Return the [X, Y] coordinate for the center point of the cell that contains the specified text.  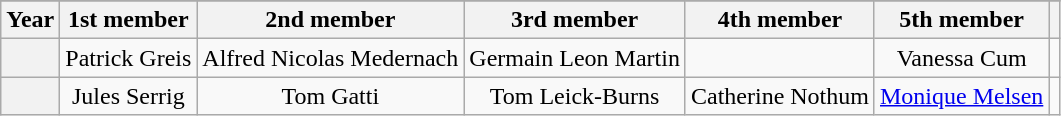
Patrick Greis [128, 58]
3rd member [575, 20]
Catherine Nothum [780, 96]
5th member [961, 20]
2nd member [330, 20]
Year [30, 20]
Tom Leick-Burns [575, 96]
4th member [780, 20]
1st member [128, 20]
Alfred Nicolas Medernach [330, 58]
Tom Gatti [330, 96]
Jules Serrig [128, 96]
Monique Melsen [961, 96]
Vanessa Cum [961, 58]
Germain Leon Martin [575, 58]
